Return [X, Y] of the center of cell containing provided text 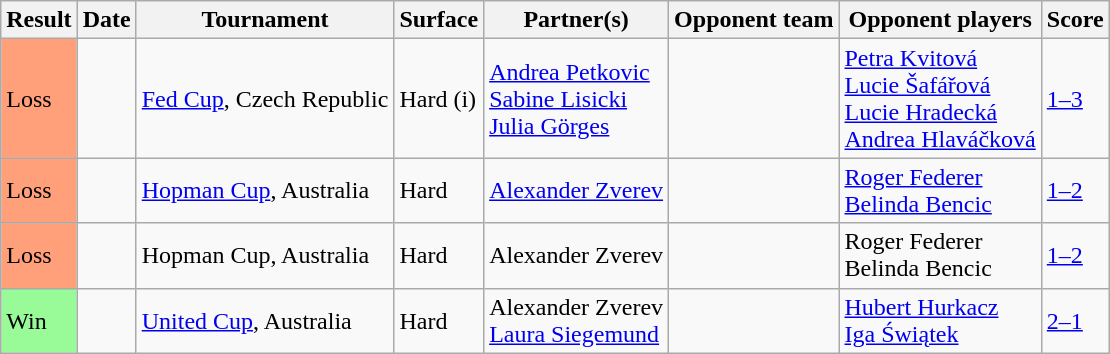
Partner(s) [576, 20]
Petra KvitováLucie ŠafářováLucie HradeckáAndrea Hlaváčková [940, 98]
Opponent team [754, 20]
United Cup, Australia [265, 320]
Score [1075, 20]
1–3 [1075, 98]
Result [39, 20]
Fed Cup, Czech Republic [265, 98]
Hard (i) [439, 98]
Tournament [265, 20]
Surface [439, 20]
Win [39, 320]
Date [106, 20]
Alexander ZverevLaura Siegemund [576, 320]
Opponent players [940, 20]
2–1 [1075, 320]
Andrea PetkovicSabine LisickiJulia Görges [576, 98]
Hubert Hurkacz Iga Świątek [940, 320]
